Scan for the cell matching the given text and deliver its (x, y) coordinate at center. 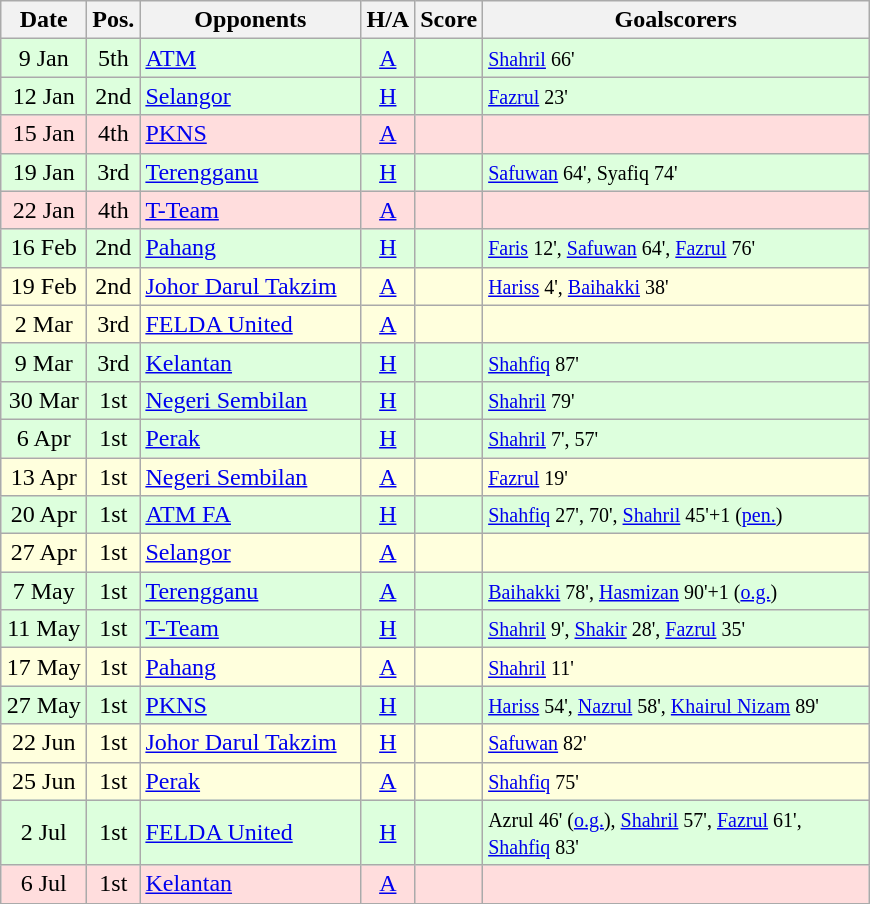
19 Jan (44, 172)
Hariss 4', Baihakki 38' (676, 286)
Shahril 7', 57' (676, 438)
17 May (44, 667)
Shahfiq 87' (676, 362)
Shahril 79' (676, 400)
6 Jul (44, 884)
25 Jun (44, 781)
20 Apr (44, 515)
Date (44, 20)
27 May (44, 705)
15 Jan (44, 134)
9 Mar (44, 362)
Goalscorers (676, 20)
6 Apr (44, 438)
Fazrul 23' (676, 96)
5th (114, 58)
ATM FA (250, 515)
27 Apr (44, 553)
Shahfiq 75' (676, 781)
2 Jul (44, 832)
Safuwan 82' (676, 743)
Shahril 11' (676, 667)
Shahfiq 27', 70', Shahril 45'+1 (pen.) (676, 515)
Safuwan 64', Syafiq 74' (676, 172)
Pos. (114, 20)
ATM (250, 58)
2 Mar (44, 324)
H/A (388, 20)
Baihakki 78', Hasmizan 90'+1 (o.g.) (676, 591)
7 May (44, 591)
11 May (44, 629)
Faris 12', Safuwan 64', Fazrul 76' (676, 248)
12 Jan (44, 96)
Shahril 9', Shakir 28', Fazrul 35' (676, 629)
Shahril 66' (676, 58)
Score (449, 20)
Fazrul 19' (676, 477)
Azrul 46' (o.g.), Shahril 57', Fazrul 61', Shahfiq 83' (676, 832)
Opponents (250, 20)
22 Jan (44, 210)
22 Jun (44, 743)
16 Feb (44, 248)
30 Mar (44, 400)
13 Apr (44, 477)
Hariss 54', Nazrul 58', Khairul Nizam 89' (676, 705)
9 Jan (44, 58)
19 Feb (44, 286)
